Output the [X, Y] coordinate of the center of the cell containing the given text.  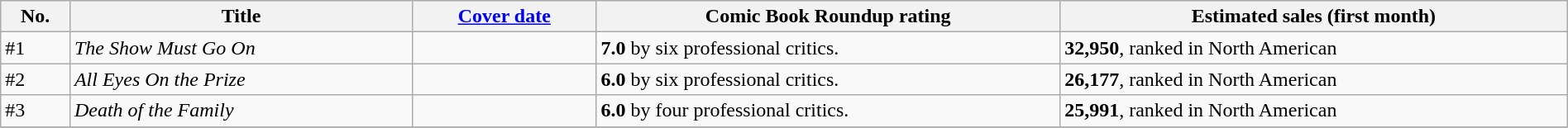
No. [36, 17]
Title [241, 17]
7.0 by six professional critics. [829, 48]
26,177, ranked in North American [1314, 79]
Estimated sales (first month) [1314, 17]
32,950, ranked in North American [1314, 48]
6.0 by four professional critics. [829, 111]
The Show Must Go On [241, 48]
#1 [36, 48]
25,991, ranked in North American [1314, 111]
6.0 by six professional critics. [829, 79]
#2 [36, 79]
All Eyes On the Prize [241, 79]
Death of the Family [241, 111]
Cover date [504, 17]
Comic Book Roundup rating [829, 17]
#3 [36, 111]
